Locate the cell with the specified text and output its [x, y] center coordinate. 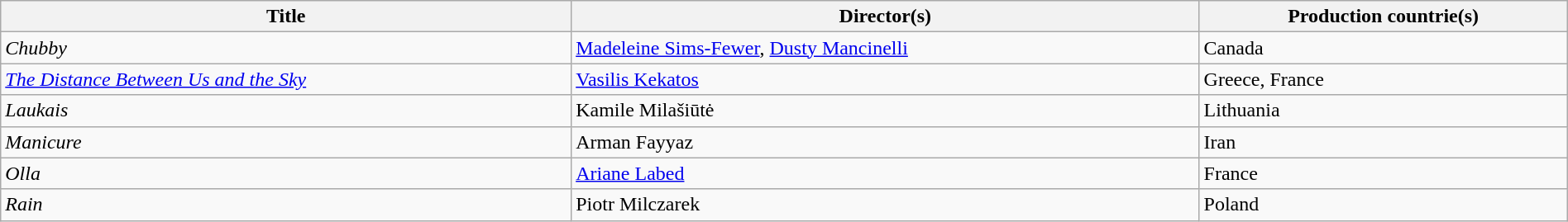
Rain [286, 205]
Iran [1383, 142]
France [1383, 173]
Title [286, 17]
Vasilis Kekatos [885, 79]
Canada [1383, 48]
Arman Fayyaz [885, 142]
Poland [1383, 205]
Laukais [286, 111]
Ariane Labed [885, 173]
The Distance Between Us and the Sky [286, 79]
Production countrie(s) [1383, 17]
Piotr Milczarek [885, 205]
Manicure [286, 142]
Madeleine Sims-Fewer, Dusty Mancinelli [885, 48]
Kamile Milašiūtė [885, 111]
Greece, France [1383, 79]
Chubby [286, 48]
Olla [286, 173]
Lithuania [1383, 111]
Director(s) [885, 17]
